Extract the (X, Y) coordinate from the center of the cell holding the provided text.  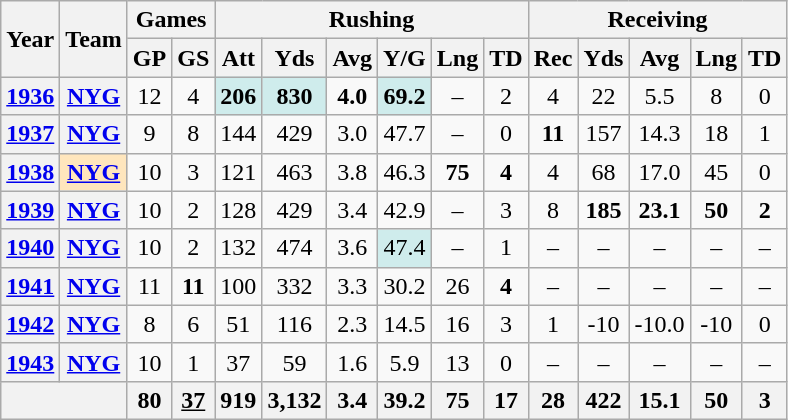
3,132 (294, 400)
Games (170, 20)
GP (149, 58)
26 (457, 286)
5.5 (660, 96)
1939 (30, 210)
1942 (30, 324)
100 (238, 286)
17.0 (660, 172)
22 (604, 96)
Y/G (405, 58)
23.1 (660, 210)
3.6 (352, 248)
132 (238, 248)
12 (149, 96)
GS (194, 58)
30.2 (405, 286)
Rushing (372, 20)
474 (294, 248)
5.9 (405, 362)
1938 (30, 172)
919 (238, 400)
47.4 (405, 248)
28 (553, 400)
1936 (30, 96)
51 (238, 324)
9 (149, 134)
121 (238, 172)
16 (457, 324)
Rec (553, 58)
1943 (30, 362)
18 (716, 134)
46.3 (405, 172)
4.0 (352, 96)
144 (238, 134)
332 (294, 286)
422 (604, 400)
Team (94, 39)
Receiving (658, 20)
80 (149, 400)
13 (457, 362)
206 (238, 96)
1941 (30, 286)
47.7 (405, 134)
3.8 (352, 172)
69.2 (405, 96)
157 (604, 134)
2.3 (352, 324)
Year (30, 39)
68 (604, 172)
45 (716, 172)
1.6 (352, 362)
39.2 (405, 400)
830 (294, 96)
6 (194, 324)
42.9 (405, 210)
14.5 (405, 324)
-10.0 (660, 324)
1937 (30, 134)
17 (506, 400)
Att (238, 58)
3.3 (352, 286)
15.1 (660, 400)
14.3 (660, 134)
116 (294, 324)
59 (294, 362)
128 (238, 210)
3.0 (352, 134)
185 (604, 210)
1940 (30, 248)
463 (294, 172)
